Locate the cell with the specified text and output its (x, y) center coordinate. 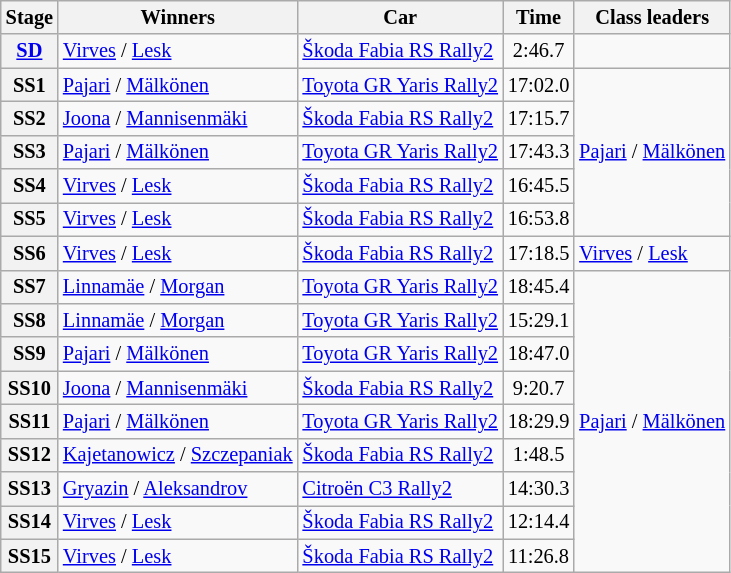
17:18.5 (538, 253)
1:48.5 (538, 455)
SS13 (30, 489)
Citroën C3 Rally2 (400, 489)
SS8 (30, 320)
SS11 (30, 421)
17:15.7 (538, 118)
SS15 (30, 556)
11:26.8 (538, 556)
17:43.3 (538, 152)
16:53.8 (538, 219)
17:02.0 (538, 85)
18:47.0 (538, 354)
9:20.7 (538, 388)
SS5 (30, 219)
SS12 (30, 455)
Kajetanowicz / Szczepaniak (178, 455)
2:46.7 (538, 51)
Gryazin / Aleksandrov (178, 489)
18:45.4 (538, 287)
SS3 (30, 152)
16:45.5 (538, 186)
SS1 (30, 85)
Class leaders (652, 17)
SS14 (30, 522)
SS4 (30, 186)
SS10 (30, 388)
15:29.1 (538, 320)
18:29.9 (538, 421)
Car (400, 17)
12:14.4 (538, 522)
SS2 (30, 118)
Time (538, 17)
Stage (30, 17)
SS6 (30, 253)
SS7 (30, 287)
Winners (178, 17)
SD (30, 51)
14:30.3 (538, 489)
SS9 (30, 354)
